For the text-containing cell, return its midpoint in [X, Y] coordinate format. 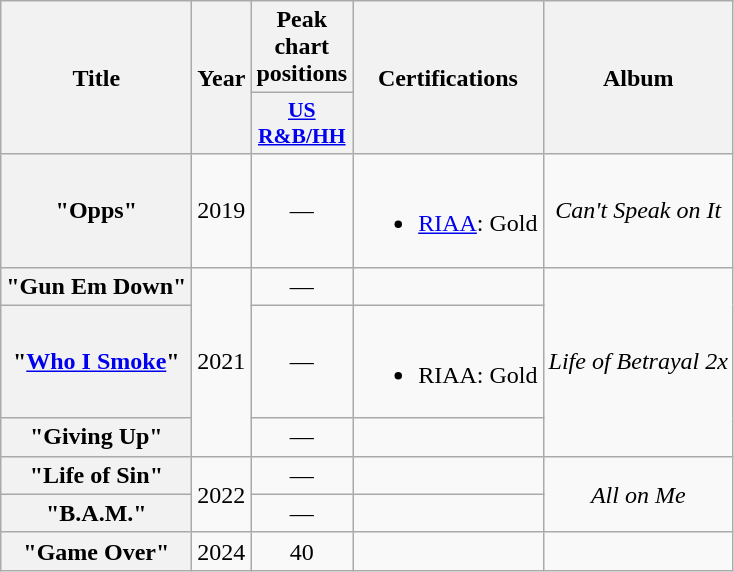
Title [96, 78]
Certifications [448, 78]
Can't Speak on It [638, 210]
Year [222, 78]
USR&B/HH [302, 124]
Album [638, 78]
"Giving Up" [96, 437]
40 [302, 551]
2021 [222, 362]
2019 [222, 210]
2022 [222, 494]
"Game Over" [96, 551]
"Opps" [96, 210]
Life of Betrayal 2x [638, 362]
"B.A.M." [96, 513]
2024 [222, 551]
All on Me [638, 494]
"Life of Sin" [96, 475]
"Gun Em Down" [96, 286]
Peak chart positions [302, 47]
"Who I Smoke" [96, 362]
